Provide the [x, y] coordinate of the cell's center where the given text is located.  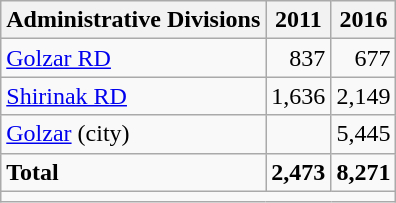
2016 [364, 20]
2,149 [364, 96]
837 [298, 58]
Golzar (city) [134, 134]
8,271 [364, 172]
Golzar RD [134, 58]
2,473 [298, 172]
Shirinak RD [134, 96]
Administrative Divisions [134, 20]
1,636 [298, 96]
5,445 [364, 134]
677 [364, 58]
2011 [298, 20]
Total [134, 172]
